Locate the cell with the specified text and output its (x, y) center coordinate. 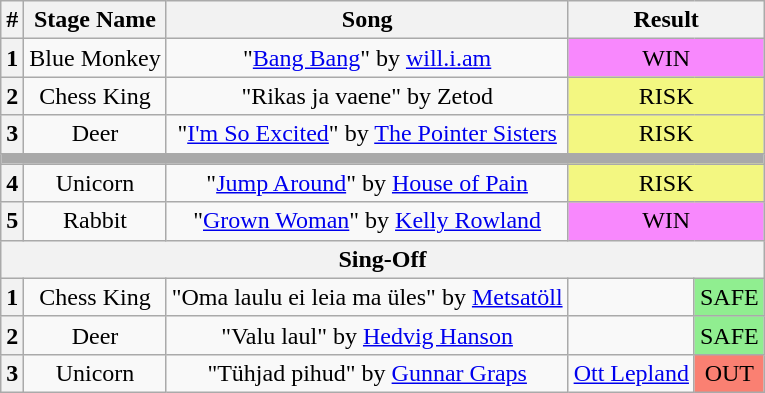
"Valu laul" by Hedvig Hanson (367, 335)
"Tühjad pihud" by Gunnar Graps (367, 373)
Stage Name (95, 20)
"I'm So Excited" by The Pointer Sisters (367, 134)
"Jump Around" by House of Pain (367, 183)
Blue Monkey (95, 58)
5 (12, 221)
OUT (729, 373)
Ott Lepland (631, 373)
"Oma laulu ei leia ma üles" by Metsatöll (367, 297)
4 (12, 183)
"Grown Woman" by Kelly Rowland (367, 221)
"Rikas ja vaene" by Zetod (367, 96)
Sing-Off (382, 259)
"Bang Bang" by will.i.am (367, 58)
# (12, 20)
Rabbit (95, 221)
Song (367, 20)
Result (666, 20)
